Return the (X, Y) coordinate for the center point of the cell that contains the specified text.  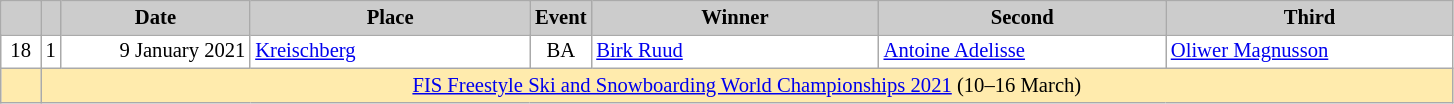
BA (560, 51)
Kreischberg (390, 51)
Date (156, 17)
Second (1022, 17)
Antoine Adelisse (1022, 51)
Third (1310, 17)
18 (21, 51)
Oliwer Magnusson (1310, 51)
Place (390, 17)
1 (50, 51)
Birk Ruud (734, 51)
Event (560, 17)
FIS Freestyle Ski and Snowboarding World Championships 2021 (10–16 March) (746, 85)
9 January 2021 (156, 51)
Winner (734, 17)
